Return (x, y) of the center of cell containing provided text 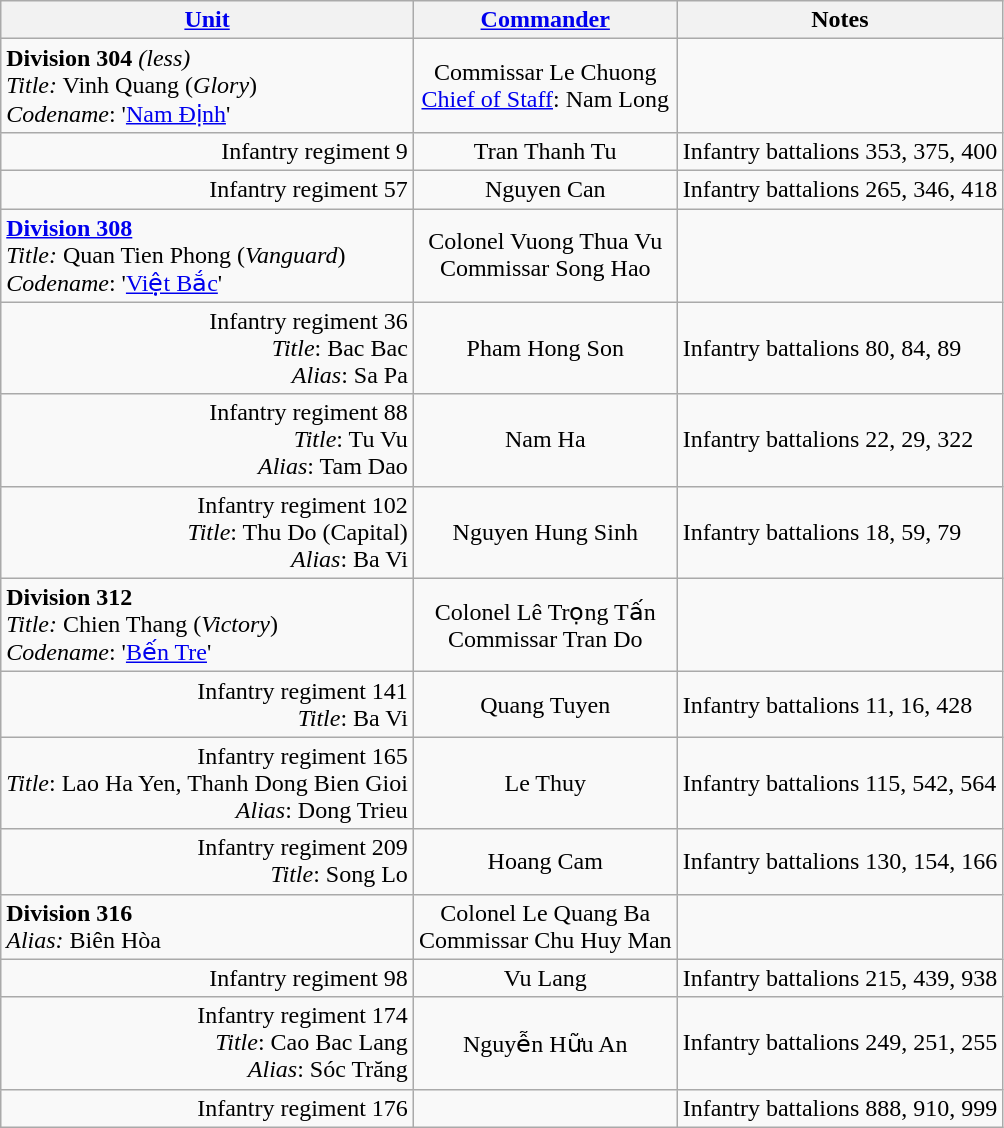
Division 316Alias: Biên Hòa (208, 926)
Colonel Lê Trọng TấnCommissar Tran Do (545, 625)
Infantry battalions 888, 910, 999 (840, 1108)
Infantry regiment 209Title: Song Lo (208, 862)
Notes (840, 20)
Infantry regiment 176 (208, 1108)
Infantry battalions 11, 16, 428 (840, 704)
Infantry regiment 98 (208, 978)
Infantry battalions 115, 542, 564 (840, 783)
Infantry battalions 80, 84, 89 (840, 348)
Hoang Cam (545, 862)
Division 308Title: Quan Tien Phong (Vanguard)Codename: 'Việt Bắc' (208, 255)
Colonel Le Quang BaCommissar Chu Huy Man (545, 926)
Infantry battalions 215, 439, 938 (840, 978)
Infantry regiment 165Title: Lao Ha Yen, Thanh Dong Bien GioiAlias: Dong Trieu (208, 783)
Infantry battalions 265, 346, 418 (840, 189)
Infantry battalions 18, 59, 79 (840, 532)
Infantry battalions 249, 251, 255 (840, 1043)
Colonel Vuong Thua VuCommissar Song Hao (545, 255)
Infantry regiment 174Title: Cao Bac LangAlias: Sóc Trăng (208, 1043)
Infantry regiment 57 (208, 189)
Commander (545, 20)
Nguyen Hung Sinh (545, 532)
Tran Thanh Tu (545, 151)
Infantry regiment 9 (208, 151)
Infantry regiment 141Title: Ba Vi (208, 704)
Quang Tuyen (545, 704)
Le Thuy (545, 783)
Nam Ha (545, 440)
Infantry regiment 102Title: Thu Do (Capital)Alias: Ba Vi (208, 532)
Commissar Le ChuongChief of Staff: Nam Long (545, 86)
Nguyễn Hữu An (545, 1043)
Division 304 (less)Title: Vinh Quang (Glory)Codename: 'Nam Định' (208, 86)
Infantry regiment 36Title: Bac BacAlias: Sa Pa (208, 348)
Nguyen Can (545, 189)
Infantry battalions 22, 29, 322 (840, 440)
Vu Lang (545, 978)
Pham Hong Son (545, 348)
Infantry battalions 130, 154, 166 (840, 862)
Unit (208, 20)
Infantry regiment 88Title: Tu VuAlias: Tam Dao (208, 440)
Infantry battalions 353, 375, 400 (840, 151)
Division 312Title: Chien Thang (Victory)Codename: 'Bến Tre' (208, 625)
